Scan for the cell matching the given text and deliver its (x, y) coordinate at center. 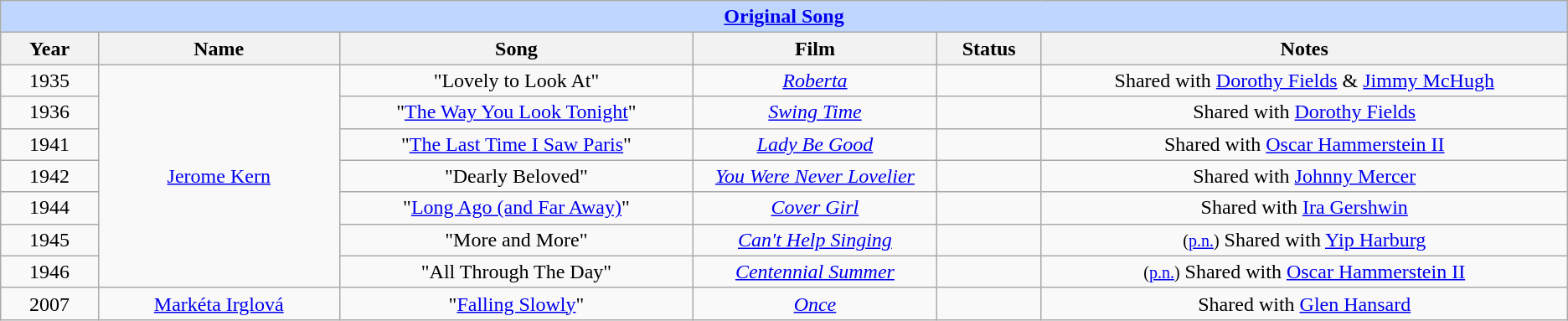
"More and More" (516, 240)
Name (219, 49)
(p.n.) Shared with Yip Harburg (1304, 240)
Shared with Oscar Hammerstein II (1304, 144)
2007 (50, 303)
Once (815, 303)
Shared with Dorothy Fields & Jimmy McHugh (1304, 80)
1945 (50, 240)
1936 (50, 112)
Lady Be Good (815, 144)
1935 (50, 80)
Song (516, 49)
Shared with Dorothy Fields (1304, 112)
Shared with Johnny Mercer (1304, 176)
Original Song (784, 17)
You Were Never Lovelier (815, 176)
Can't Help Singing (815, 240)
1941 (50, 144)
"The Last Time I Saw Paris" (516, 144)
Jerome Kern (219, 176)
Markéta Irglová (219, 303)
"The Way You Look Tonight" (516, 112)
"Dearly Beloved" (516, 176)
Swing Time (815, 112)
Centennial Summer (815, 272)
Shared with Ira Gershwin (1304, 208)
Film (815, 49)
"Falling Slowly" (516, 303)
(p.n.) Shared with Oscar Hammerstein II (1304, 272)
"Long Ago (and Far Away)" (516, 208)
"All Through The Day" (516, 272)
1944 (50, 208)
Year (50, 49)
Notes (1304, 49)
"Lovely to Look At" (516, 80)
Shared with Glen Hansard (1304, 303)
Cover Girl (815, 208)
1942 (50, 176)
Status (988, 49)
Roberta (815, 80)
1946 (50, 272)
